From the cell containing the given text, extract its center point as (X, Y) coordinate. 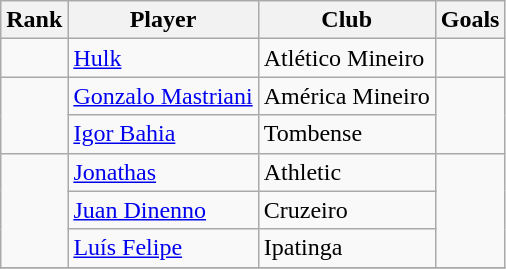
América Mineiro (346, 96)
Hulk (163, 58)
Cruzeiro (346, 210)
Tombense (346, 134)
Igor Bahia (163, 134)
Juan Dinenno (163, 210)
Ipatinga (346, 248)
Athletic (346, 172)
Goals (470, 20)
Rank (34, 20)
Luís Felipe (163, 248)
Club (346, 20)
Atlético Mineiro (346, 58)
Jonathas (163, 172)
Gonzalo Mastriani (163, 96)
Player (163, 20)
